Find where the given text appears and provide that cell's center as [x, y] coordinate. 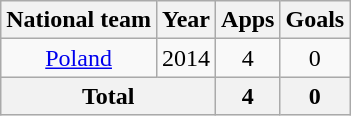
Goals [315, 20]
Total [108, 96]
National team [79, 20]
Poland [79, 58]
Apps [248, 20]
Year [186, 20]
2014 [186, 58]
